Return the [x, y] coordinate for the center point of the cell that contains the specified text.  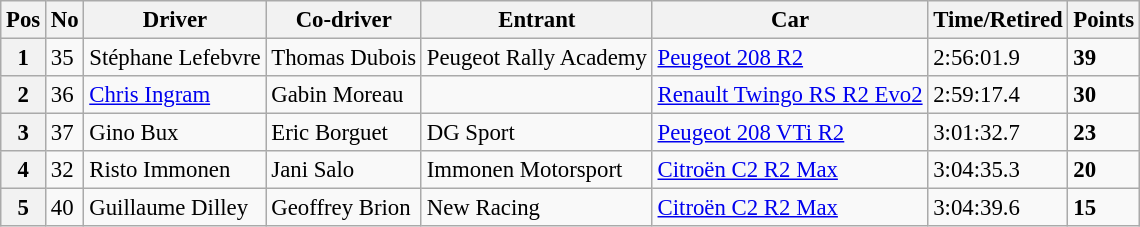
5 [24, 208]
2:56:01.9 [998, 58]
Pos [24, 20]
Immonen Motorsport [536, 170]
37 [65, 133]
2:59:17.4 [998, 95]
3:04:35.3 [998, 170]
3 [24, 133]
3:04:39.6 [998, 208]
Car [790, 20]
23 [1104, 133]
Jani Salo [344, 170]
Peugeot 208 VTi R2 [790, 133]
Driver [175, 20]
Points [1104, 20]
3:01:32.7 [998, 133]
35 [65, 58]
39 [1104, 58]
Gabin Moreau [344, 95]
Time/Retired [998, 20]
Gino Bux [175, 133]
Renault Twingo RS R2 Evo2 [790, 95]
32 [65, 170]
15 [1104, 208]
4 [24, 170]
Peugeot 208 R2 [790, 58]
Guillaume Dilley [175, 208]
Co-driver [344, 20]
1 [24, 58]
Geoffrey Brion [344, 208]
20 [1104, 170]
36 [65, 95]
Stéphane Lefebvre [175, 58]
Entrant [536, 20]
DG Sport [536, 133]
2 [24, 95]
Thomas Dubois [344, 58]
40 [65, 208]
New Racing [536, 208]
Chris Ingram [175, 95]
Risto Immonen [175, 170]
Peugeot Rally Academy [536, 58]
No [65, 20]
30 [1104, 95]
Eric Borguet [344, 133]
